Scan for the cell matching the given text and deliver its (X, Y) coordinate at center. 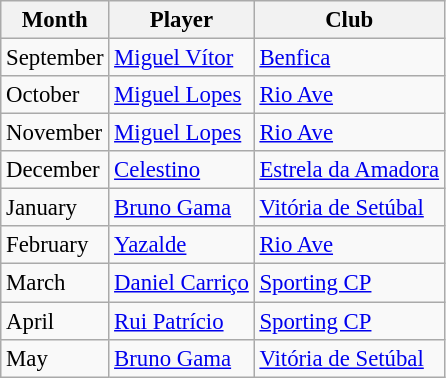
March (55, 283)
Yazalde (182, 245)
Miguel Vítor (182, 58)
December (55, 170)
Benfica (349, 58)
Celestino (182, 170)
Club (349, 20)
February (55, 245)
Month (55, 20)
January (55, 208)
May (55, 358)
October (55, 95)
September (55, 58)
Daniel Carriço (182, 283)
Rui Patrício (182, 321)
Estrela da Amadora (349, 170)
April (55, 321)
November (55, 133)
Player (182, 20)
